Return the [x, y] coordinate for the center point of the cell that contains the specified text.  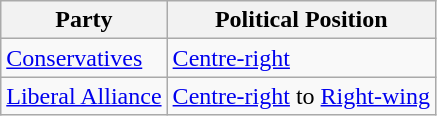
Conservatives [84, 58]
Centre-right to Right-wing [301, 96]
Political Position [301, 20]
Centre-right [301, 58]
Party [84, 20]
Liberal Alliance [84, 96]
